Scan for the cell matching the given text and deliver its (X, Y) coordinate at center. 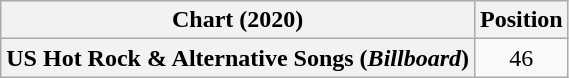
US Hot Rock & Alternative Songs (Billboard) (238, 58)
Chart (2020) (238, 20)
46 (521, 58)
Position (521, 20)
